Output the [x, y] coordinate of the center of the cell containing the given text.  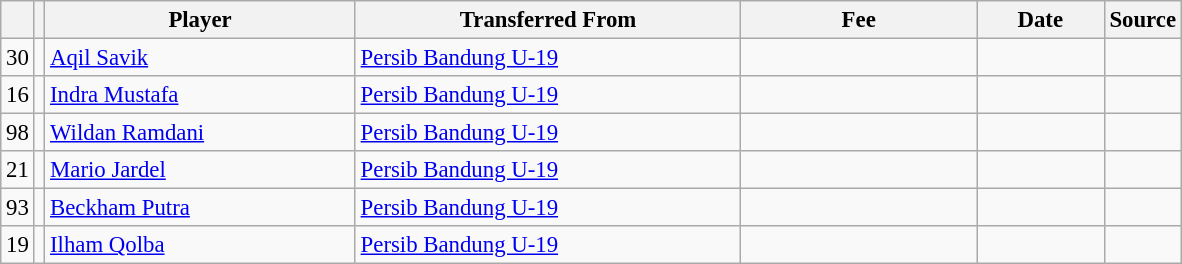
Ilham Qolba [200, 245]
Transferred From [548, 20]
Player [200, 20]
Fee [859, 20]
Source [1142, 20]
Aqil Savik [200, 58]
Indra Mustafa [200, 95]
30 [18, 58]
19 [18, 245]
93 [18, 208]
98 [18, 133]
16 [18, 95]
Beckham Putra [200, 208]
Date [1040, 20]
Wildan Ramdani [200, 133]
Mario Jardel [200, 170]
21 [18, 170]
